Provide the [X, Y] coordinate of the cell's center where the given text is located.  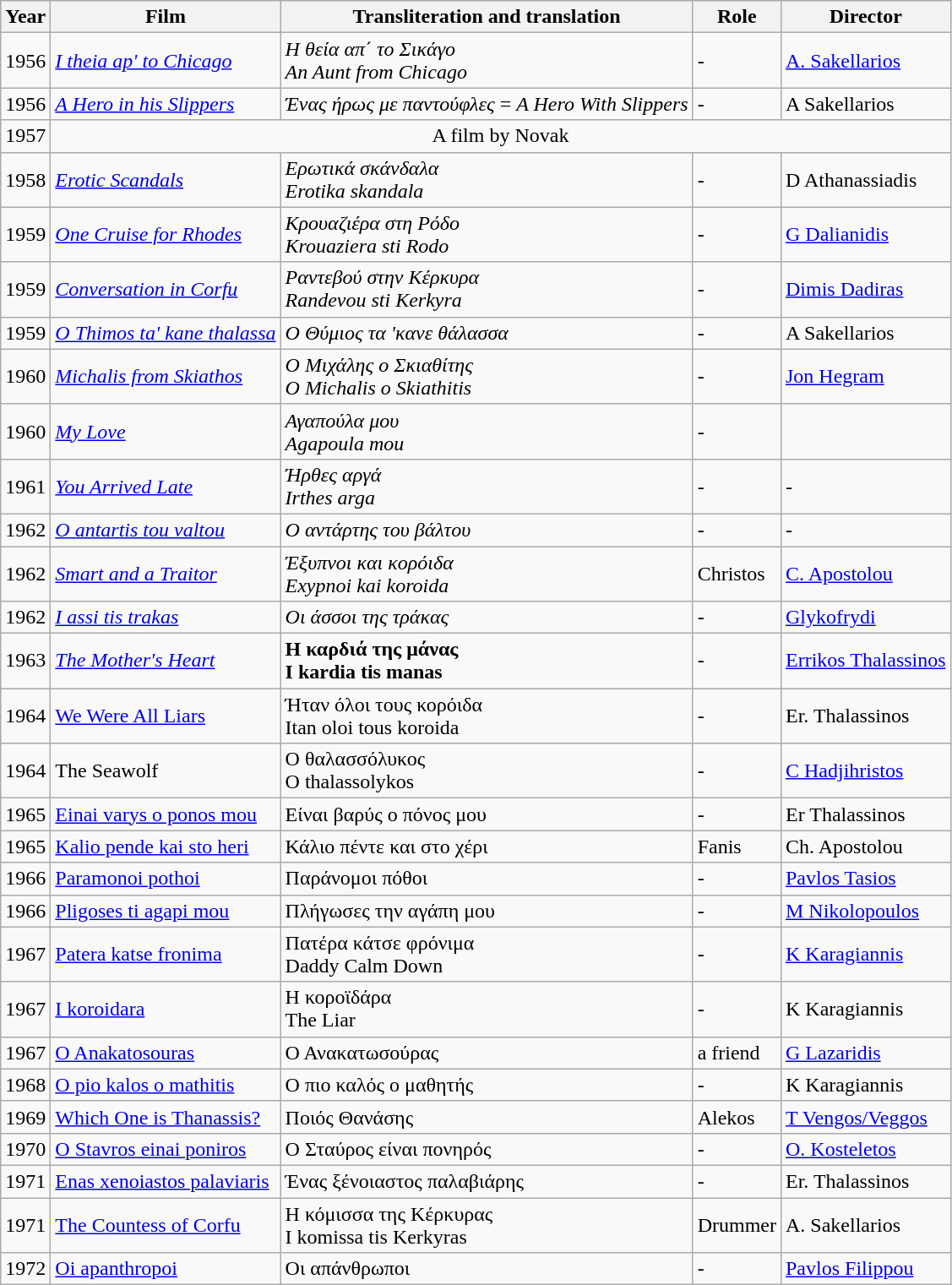
Smart and a Traitor [166, 573]
Paramonoi pothoi [166, 879]
Πλήγωσες την αγάπη μου [487, 911]
Jon Hegram [865, 377]
Αγαπούλα μουAgapoula mou [487, 431]
Drummer [737, 1225]
Κρουαζιέρα στη ΡόδοKrouaziera sti Rodo [487, 235]
Ο Ανακατωσούρας [487, 1053]
Enas xenoiastos palaviaris [166, 1181]
Errikos Thalassinos [865, 661]
Ο θαλασσόλυκοςO thalassolykos [487, 770]
I theia ap' to Chicago [166, 61]
Fanis [737, 847]
Dimis Dadiras [865, 289]
O Stavros einai poniros [166, 1149]
O Thimos ta' kane thalassa [166, 333]
1969 [25, 1117]
Year [25, 17]
C. Apostolou [865, 573]
Glykofrydi [865, 618]
Ένας ξένοιαστος παλαβιάρης [487, 1181]
Παράνομοι πόθοι [487, 879]
Οι απάνθρωποι [487, 1269]
Kalio pende kai sto heri [166, 847]
Οι άσσοι της τράκας [487, 618]
Which One is Thanassis? [166, 1117]
Ch. Apostolou [865, 847]
1957 [25, 136]
1961 [25, 487]
1972 [25, 1269]
Transliteration and translation [487, 17]
Ραντεβού στην ΚέρκυραRandevou sti Kerkyra [487, 289]
A film by Novak [500, 136]
Ο πιο καλός ο μαθητής [487, 1085]
Έξυπνοι και κορόιδαExypnoi kai koroida [487, 573]
Είναι βαρύς ο πόνος μου [487, 814]
Conversation in Corfu [166, 289]
The Mother's Heart [166, 661]
The Countess of Corfu [166, 1225]
O antartis tou valtou [166, 530]
1958 [25, 179]
Ο Μιχάλης ο ΣκιαθίτηςO Michalis o Skiathitis [487, 377]
Ο αντάρτης του βάλτου [487, 530]
I koroidara [166, 1009]
Ο Θύμιος τα 'κανε θάλασσα [487, 333]
Κάλιο πέντε και στο χέρι [487, 847]
Christos [737, 573]
1963 [25, 661]
We Were All Liars [166, 716]
O pio kalos o mathitis [166, 1085]
Ήρθες αργάIrthes arga [487, 487]
A Hero in his Slippers [166, 104]
C Hadjihristos [865, 770]
I assi tis trakas [166, 618]
G Dalianidis [865, 235]
Πατέρα κάτσε φρόνιμαDaddy Calm Down [487, 955]
Role [737, 17]
Oi apanthropoi [166, 1269]
Pligoses ti agapi mou [166, 911]
My Love [166, 431]
Er Thalassinos [865, 814]
Ποιός Θανάσης [487, 1117]
Ήταν όλοι τους κορόιδαItan oloi tous koroida [487, 716]
Erotic Scandals [166, 179]
Ερωτικά σκάνδαλαErotika skandala [487, 179]
Ο Σταύρος είναι πονηρός [487, 1149]
1968 [25, 1085]
O Anakatosouras [166, 1053]
Alekos [737, 1117]
Director [865, 17]
Michalis from Skiathos [166, 377]
a friend [737, 1053]
The Seawolf [166, 770]
T Vengos/Veggos [865, 1117]
Patera katse fronima [166, 955]
Η καρδιά της μάναςI kardia tis manas [487, 661]
Film [166, 17]
M Nikolopoulos [865, 911]
Η κοροϊδάραThe Liar [487, 1009]
1970 [25, 1149]
You Arrived Late [166, 487]
Pavlos Filippou [865, 1269]
D Athanassiadis [865, 179]
Pavlos Tasios [865, 879]
Ένας ήρως με παντούφλες = A Hero With Slippers [487, 104]
O. Kosteletos [865, 1149]
G Lazaridis [865, 1053]
Einai varys o ponos mou [166, 814]
Η θεία απ΄ το ΣικάγοAn Aunt from Chicago [487, 61]
One Cruise for Rhodes [166, 235]
Η κόμισσα της ΚέρκυραςI komissa tis Kerkyras [487, 1225]
